Capture the cell that displays the provided text and extract its (X, Y) central coordinate. 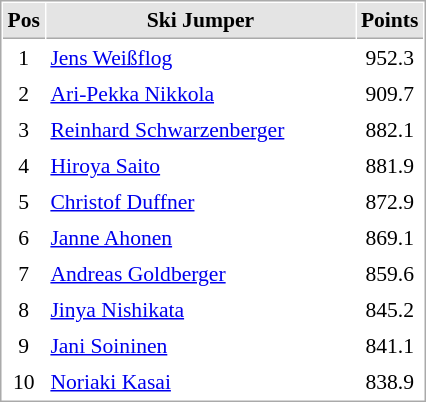
Hiroya Saito (200, 165)
Points (390, 21)
859.6 (390, 273)
5 (24, 201)
2 (24, 93)
10 (24, 381)
6 (24, 237)
Jens Weißflog (200, 57)
8 (24, 309)
Jinya Nishikata (200, 309)
1 (24, 57)
845.2 (390, 309)
4 (24, 165)
881.9 (390, 165)
869.1 (390, 237)
872.9 (390, 201)
Reinhard Schwarzenberger (200, 129)
Noriaki Kasai (200, 381)
Janne Ahonen (200, 237)
909.7 (390, 93)
Ari-Pekka Nikkola (200, 93)
882.1 (390, 129)
7 (24, 273)
9 (24, 345)
Jani Soininen (200, 345)
Pos (24, 21)
Ski Jumper (200, 21)
Christof Duffner (200, 201)
3 (24, 129)
Andreas Goldberger (200, 273)
841.1 (390, 345)
952.3 (390, 57)
838.9 (390, 381)
